Return the [x, y] coordinate for the center point of the cell that contains the specified text.  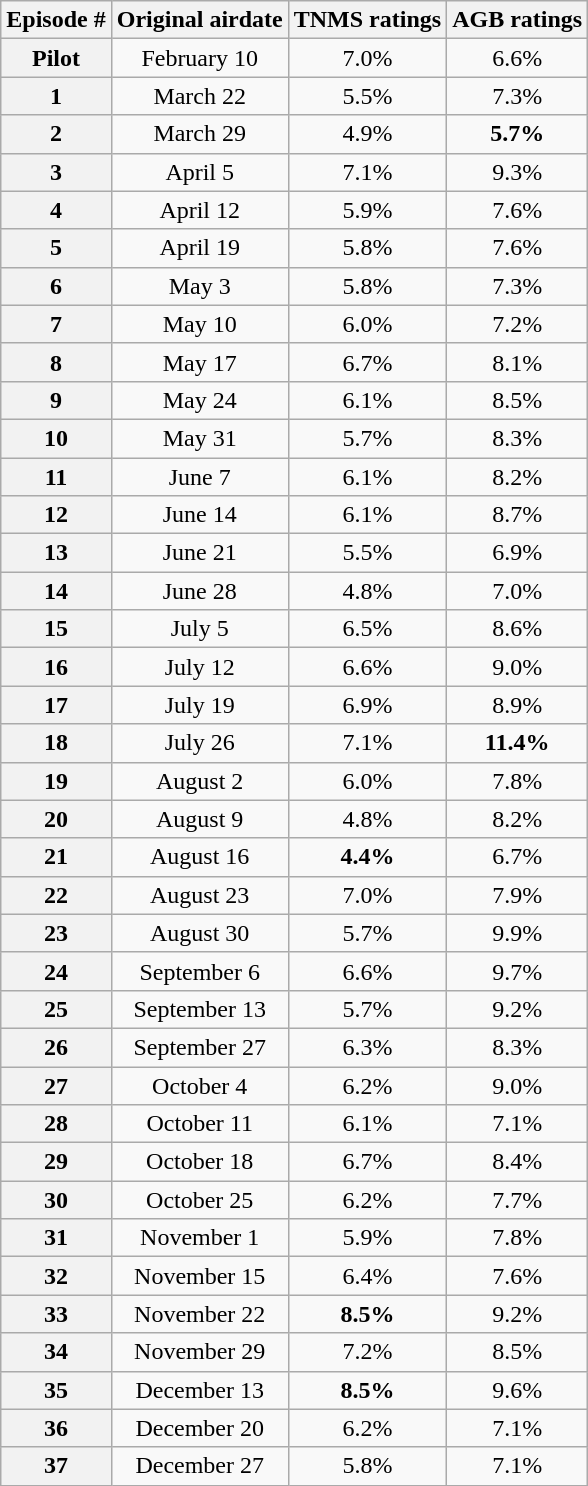
April 12 [200, 210]
June 21 [200, 553]
December 27 [200, 1466]
July 19 [200, 705]
June 28 [200, 591]
8.7% [518, 515]
31 [56, 1238]
November 22 [200, 1314]
July 26 [200, 743]
11 [56, 477]
May 17 [200, 362]
13 [56, 553]
9 [56, 400]
3 [56, 172]
November 29 [200, 1352]
30 [56, 1200]
28 [56, 1124]
November 1 [200, 1238]
AGB ratings [518, 20]
April 5 [200, 172]
6 [56, 286]
Original airdate [200, 20]
37 [56, 1466]
October 18 [200, 1162]
10 [56, 438]
12 [56, 515]
May 31 [200, 438]
14 [56, 591]
7 [56, 324]
September 6 [200, 971]
8.4% [518, 1162]
November 15 [200, 1276]
9.3% [518, 172]
9.9% [518, 933]
16 [56, 667]
Pilot [56, 58]
22 [56, 895]
17 [56, 705]
5 [56, 248]
32 [56, 1276]
4.9% [367, 134]
Episode # [56, 20]
May 3 [200, 286]
December 20 [200, 1428]
8.1% [518, 362]
8.6% [518, 629]
October 25 [200, 1200]
18 [56, 743]
9.7% [518, 971]
August 23 [200, 895]
25 [56, 1009]
July 5 [200, 629]
20 [56, 819]
March 22 [200, 96]
August 30 [200, 933]
23 [56, 933]
19 [56, 781]
11.4% [518, 743]
March 29 [200, 134]
June 7 [200, 477]
6.5% [367, 629]
6.4% [367, 1276]
August 16 [200, 857]
September 13 [200, 1009]
6.3% [367, 1047]
27 [56, 1085]
34 [56, 1352]
8 [56, 362]
April 19 [200, 248]
September 27 [200, 1047]
1 [56, 96]
15 [56, 629]
August 9 [200, 819]
35 [56, 1390]
4 [56, 210]
July 12 [200, 667]
October 11 [200, 1124]
36 [56, 1428]
December 13 [200, 1390]
August 2 [200, 781]
TNMS ratings [367, 20]
7.7% [518, 1200]
21 [56, 857]
2 [56, 134]
7.9% [518, 895]
9.6% [518, 1390]
26 [56, 1047]
June 14 [200, 515]
February 10 [200, 58]
29 [56, 1162]
8.9% [518, 705]
4.4% [367, 857]
May 24 [200, 400]
24 [56, 971]
May 10 [200, 324]
October 4 [200, 1085]
33 [56, 1314]
